Find where the given text appears and provide that cell's center as [X, Y] coordinate. 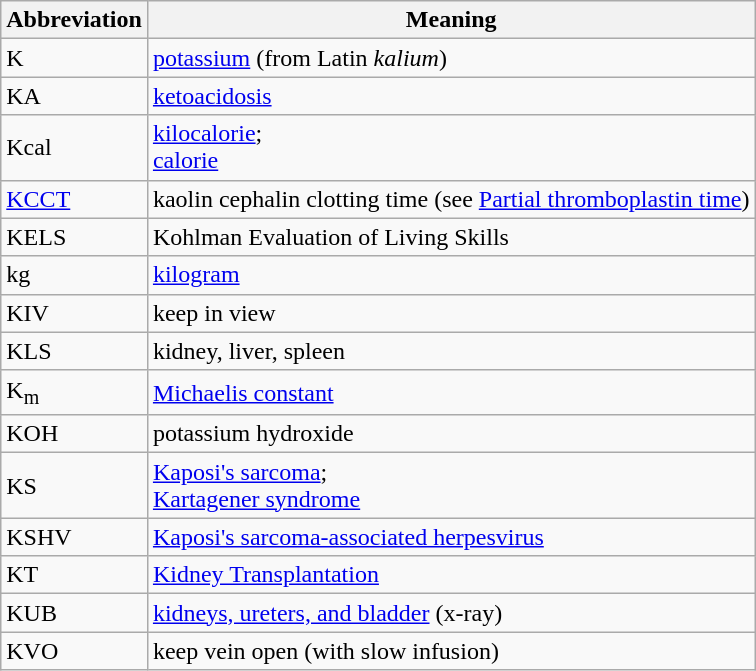
Michaelis constant [451, 392]
keep vein open (with slow infusion) [451, 651]
kilocalorie; calorie [451, 148]
Kaposi's sarcoma; Kartagener syndrome [451, 486]
Kohlman Evaluation of Living Skills [451, 237]
ketoacidosis [451, 96]
KELS [74, 237]
KT [74, 575]
KCCT [74, 199]
KSHV [74, 537]
Meaning [451, 20]
kidneys, ureters, and bladder (x-ray) [451, 613]
kaolin cephalin clotting time (see Partial thromboplastin time) [451, 199]
Km [74, 392]
potassium hydroxide [451, 434]
KA [74, 96]
Kcal [74, 148]
KS [74, 486]
KUB [74, 613]
kilogram [451, 275]
kg [74, 275]
KIV [74, 313]
potassium (from Latin kalium) [451, 58]
keep in view [451, 313]
KVO [74, 651]
Kaposi's sarcoma-associated herpesvirus [451, 537]
KOH [74, 434]
kidney, liver, spleen [451, 351]
K [74, 58]
Kidney Transplantation [451, 575]
Abbreviation [74, 20]
KLS [74, 351]
